Search for the cell housing the specified text and yield its [X, Y] center coordinate. 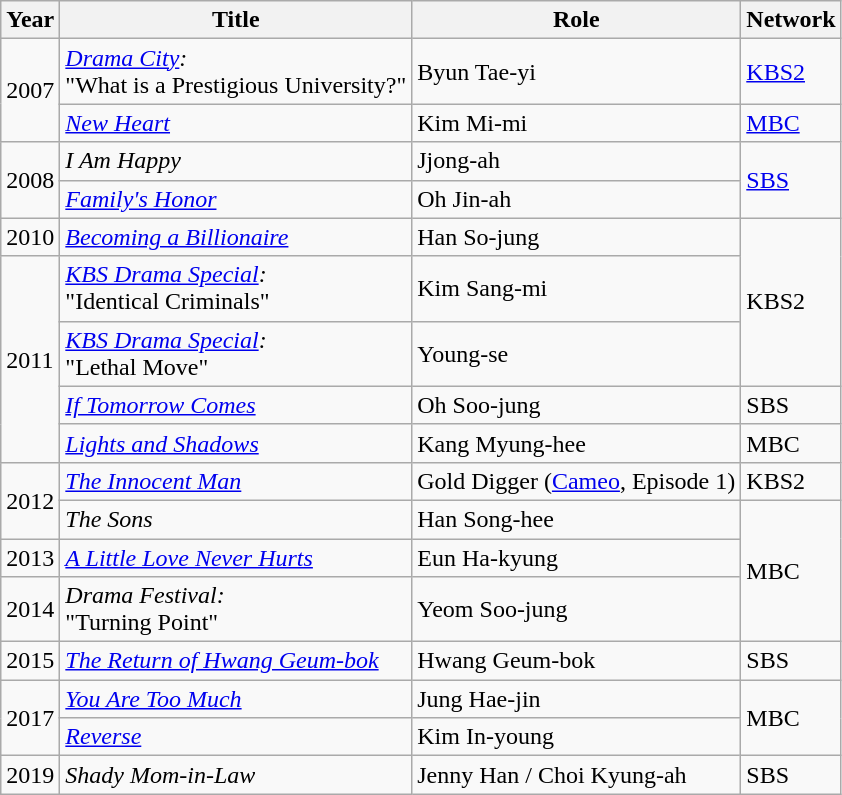
2014 [30, 610]
If Tomorrow Comes [236, 405]
KBS Drama Special:"Lethal Move" [236, 354]
Network [791, 20]
2017 [30, 718]
Year [30, 20]
Reverse [236, 737]
Jung Hae-jin [576, 699]
Kang Myung-hee [576, 443]
2011 [30, 359]
New Heart [236, 123]
Kim Sang-mi [576, 288]
You Are Too Much [236, 699]
Han So-jung [576, 237]
Drama City:"What is a Prestigious University?" [236, 72]
KBS Drama Special:"Identical Criminals" [236, 288]
Oh Soo-jung [576, 405]
Title [236, 20]
Role [576, 20]
Becoming a Billionaire [236, 237]
Jjong-ah [576, 161]
Byun Tae-yi [576, 72]
Yeom Soo-jung [576, 610]
2007 [30, 90]
Hwang Geum-bok [576, 661]
Oh Jin-ah [576, 199]
I Am Happy [236, 161]
Family's Honor [236, 199]
A Little Love Never Hurts [236, 557]
2019 [30, 775]
2012 [30, 500]
2015 [30, 661]
Drama Festival:"Turning Point" [236, 610]
Lights and Shadows [236, 443]
Kim In-young [576, 737]
2008 [30, 180]
The Sons [236, 519]
Jenny Han / Choi Kyung-ah [576, 775]
Shady Mom-in-Law [236, 775]
Eun Ha-kyung [576, 557]
2013 [30, 557]
2010 [30, 237]
Han Song-hee [576, 519]
Gold Digger (Cameo, Episode 1) [576, 481]
Young-se [576, 354]
The Return of Hwang Geum-bok [236, 661]
Kim Mi-mi [576, 123]
The Innocent Man [236, 481]
